From the cell containing the given text, extract its center point as [x, y] coordinate. 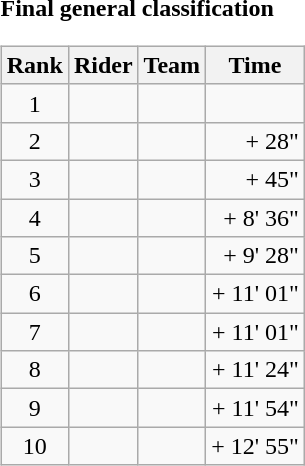
+ 8' 36" [256, 217]
+ 45" [256, 179]
4 [34, 217]
Time [256, 65]
+ 11' 24" [256, 370]
2 [34, 141]
6 [34, 294]
+ 12' 55" [256, 446]
3 [34, 179]
Rider [103, 65]
10 [34, 446]
+ 28" [256, 141]
Rank [34, 65]
8 [34, 370]
7 [34, 332]
9 [34, 408]
+ 11' 54" [256, 408]
1 [34, 103]
5 [34, 256]
+ 9' 28" [256, 256]
Team [172, 65]
